Provide the [X, Y] coordinate of the cell's center where the given text is located.  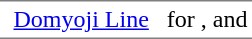
Domyoji Line [81, 20]
for , and [207, 20]
